Identify which cell holds the provided text, then report its [X, Y] central coordinate. 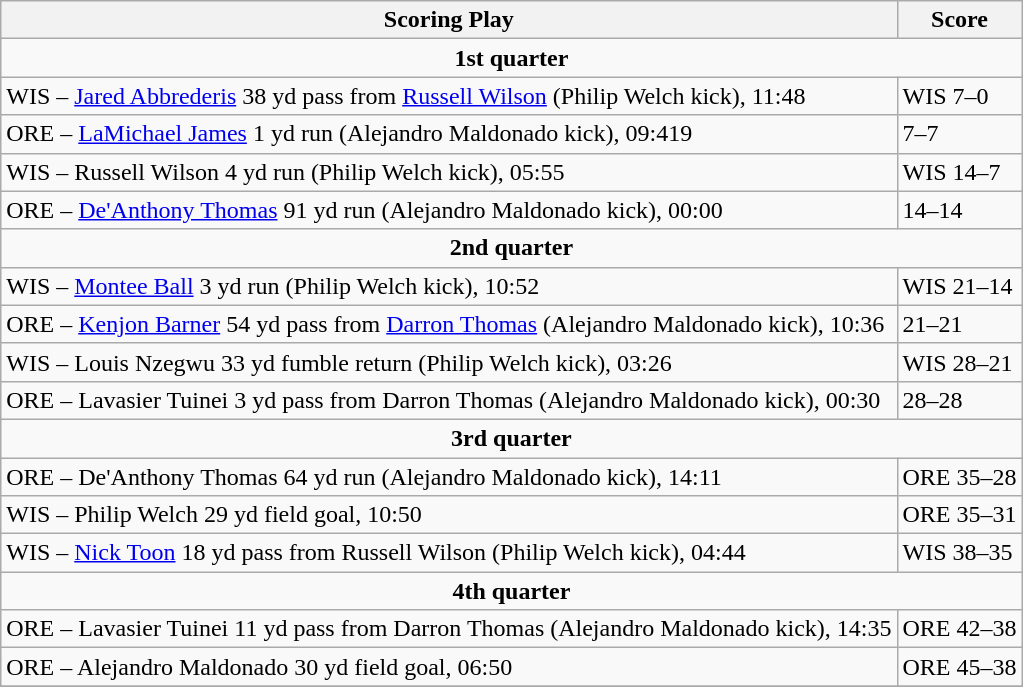
WIS – Montee Ball 3 yd run (Philip Welch kick), 10:52 [449, 286]
4th quarter [512, 591]
ORE 45–38 [960, 667]
ORE – Lavasier Tuinei 3 yd pass from Darron Thomas (Alejandro Maldonado kick), 00:30 [449, 400]
WIS 14–7 [960, 172]
WIS 21–14 [960, 286]
28–28 [960, 400]
WIS – Jared Abbrederis 38 yd pass from Russell Wilson (Philip Welch kick), 11:48 [449, 96]
2nd quarter [512, 248]
WIS – Philip Welch 29 yd field goal, 10:50 [449, 515]
1st quarter [512, 58]
ORE 42–38 [960, 629]
WIS – Nick Toon 18 yd pass from Russell Wilson (Philip Welch kick), 04:44 [449, 553]
WIS 7–0 [960, 96]
WIS 28–21 [960, 362]
WIS 38–35 [960, 553]
3rd quarter [512, 438]
ORE – De'Anthony Thomas 64 yd run (Alejandro Maldonado kick), 14:11 [449, 477]
ORE – De'Anthony Thomas 91 yd run (Alejandro Maldonado kick), 00:00 [449, 210]
ORE 35–28 [960, 477]
ORE – Kenjon Barner 54 yd pass from Darron Thomas (Alejandro Maldonado kick), 10:36 [449, 324]
21–21 [960, 324]
ORE – Alejandro Maldonado 30 yd field goal, 06:50 [449, 667]
14–14 [960, 210]
ORE – Lavasier Tuinei 11 yd pass from Darron Thomas (Alejandro Maldonado kick), 14:35 [449, 629]
ORE – LaMichael James 1 yd run (Alejandro Maldonado kick), 09:419 [449, 134]
7–7 [960, 134]
Scoring Play [449, 20]
ORE 35–31 [960, 515]
WIS – Louis Nzegwu 33 yd fumble return (Philip Welch kick), 03:26 [449, 362]
WIS – Russell Wilson 4 yd run (Philip Welch kick), 05:55 [449, 172]
Score [960, 20]
